Find where the given text appears and provide that cell's center as [x, y] coordinate. 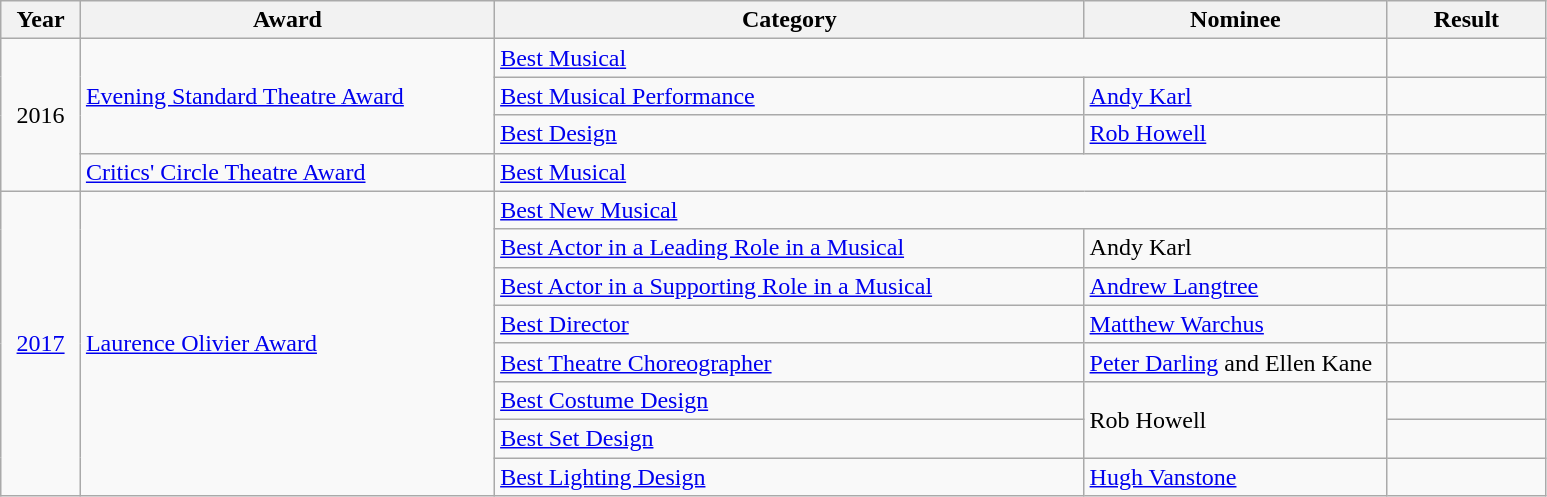
Evening Standard Theatre Award [287, 96]
Best Actor in a Supporting Role in a Musical [790, 286]
Best Set Design [790, 438]
Best Theatre Choreographer [790, 362]
Best Lighting Design [790, 477]
Best Director [790, 324]
Hugh Vanstone [1236, 477]
Year [41, 20]
Best Actor in a Leading Role in a Musical [790, 248]
Category [790, 20]
2016 [41, 115]
Best Design [790, 134]
Nominee [1236, 20]
Critics' Circle Theatre Award [287, 172]
Best Musical Performance [790, 96]
Award [287, 20]
Matthew Warchus [1236, 324]
Peter Darling and Ellen Kane [1236, 362]
2017 [41, 343]
Laurence Olivier Award [287, 343]
Andrew Langtree [1236, 286]
Result [1466, 20]
Best Costume Design [790, 400]
Best New Musical [941, 210]
